Detect which cell encompasses the target text, then output its [x, y] center coordinate. 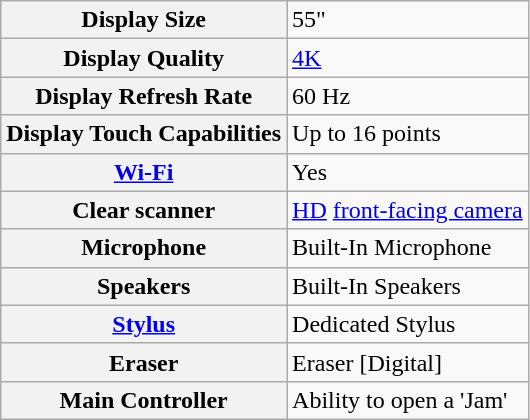
55" [408, 20]
Speakers [144, 286]
Built-In Speakers [408, 286]
Built-In Microphone [408, 248]
Ability to open a 'Jam' [408, 400]
Display Size [144, 20]
Yes [408, 172]
Stylus [144, 324]
4K [408, 58]
Eraser [144, 362]
HD front-facing camera [408, 210]
Wi-Fi [144, 172]
Display Quality [144, 58]
Clear scanner [144, 210]
Up to 16 points [408, 134]
Display Refresh Rate [144, 96]
Display Touch Capabilities [144, 134]
Dedicated Stylus [408, 324]
Main Controller [144, 400]
Microphone [144, 248]
Eraser [Digital] [408, 362]
60 Hz [408, 96]
